Pinpoint the cell where the given text exists, returning its [X, Y] midpoint coordinate. 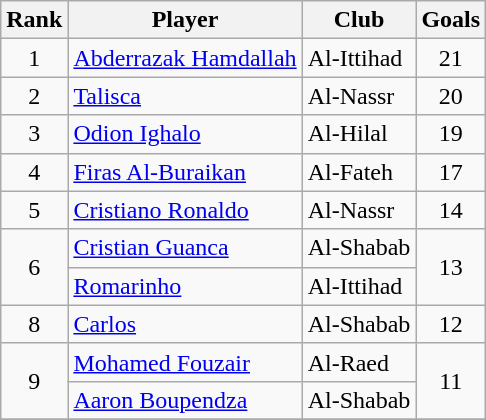
Aaron Boupendza [185, 400]
11 [451, 381]
Talisca [185, 96]
9 [34, 381]
Al-Hilal [359, 134]
Odion Ighalo [185, 134]
6 [34, 267]
17 [451, 172]
Goals [451, 20]
Al-Raed [359, 362]
Rank [34, 20]
8 [34, 324]
5 [34, 210]
Abderrazak Hamdallah [185, 58]
Cristiano Ronaldo [185, 210]
2 [34, 96]
Mohamed Fouzair [185, 362]
Al-Fateh [359, 172]
13 [451, 267]
12 [451, 324]
Firas Al-Buraikan [185, 172]
19 [451, 134]
3 [34, 134]
14 [451, 210]
Carlos [185, 324]
Club [359, 20]
Player [185, 20]
Cristian Guanca [185, 248]
1 [34, 58]
4 [34, 172]
20 [451, 96]
21 [451, 58]
Romarinho [185, 286]
